Detect which cell encompasses the target text, then output its [X, Y] center coordinate. 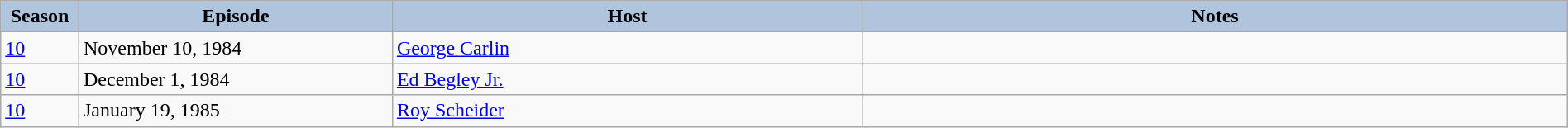
Host [627, 17]
Roy Scheider [627, 111]
Season [40, 17]
December 1, 1984 [235, 79]
Episode [235, 17]
January 19, 1985 [235, 111]
Notes [1216, 17]
Ed Begley Jr. [627, 79]
George Carlin [627, 48]
November 10, 1984 [235, 48]
